Return (x, y) of the center of cell containing provided text 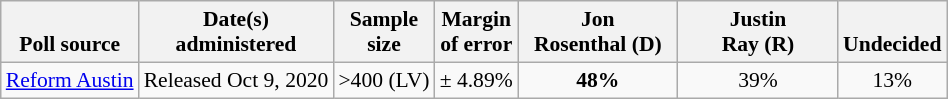
>400 (LV) (384, 80)
Marginof error (476, 32)
Undecided (892, 32)
Reform Austin (70, 80)
Samplesize (384, 32)
Released Oct 9, 2020 (236, 80)
Date(s)administered (236, 32)
Poll source (70, 32)
39% (758, 80)
± 4.89% (476, 80)
13% (892, 80)
JonRosenthal (D) (598, 32)
JustinRay (R) (758, 32)
48% (598, 80)
